Return the (X, Y) coordinate for the center point of the cell that contains the specified text.  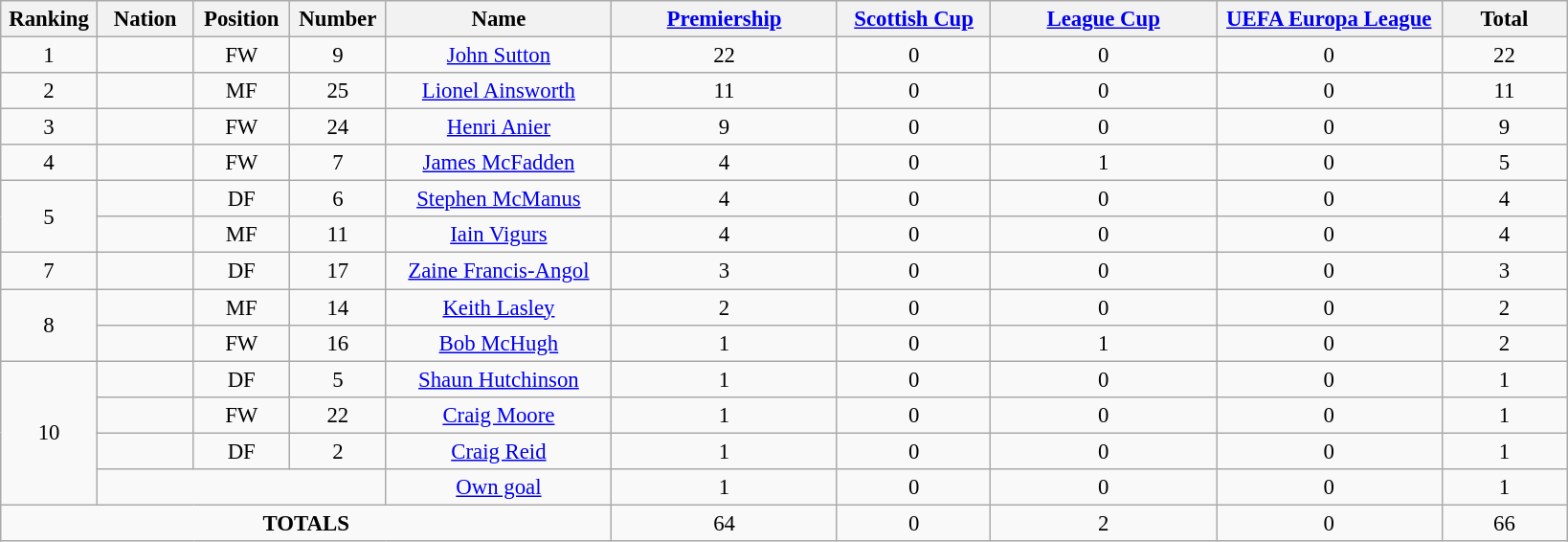
Ranking (50, 19)
Zaine Francis-Angol (499, 271)
Own goal (499, 487)
24 (339, 127)
Iain Vigurs (499, 235)
Shaun Hutchinson (499, 379)
Keith Lasley (499, 307)
25 (339, 91)
Premiership (725, 19)
8 (50, 326)
Nation (146, 19)
Henri Anier (499, 127)
Lionel Ainsworth (499, 91)
Stephen McManus (499, 199)
Craig Reid (499, 451)
17 (339, 271)
John Sutton (499, 56)
66 (1505, 523)
Name (499, 19)
Bob McHugh (499, 343)
Scottish Cup (913, 19)
Position (241, 19)
TOTALS (306, 523)
Craig Moore (499, 415)
James McFadden (499, 163)
Number (339, 19)
14 (339, 307)
6 (339, 199)
16 (339, 343)
UEFA Europa League (1329, 19)
Total (1505, 19)
League Cup (1104, 19)
10 (50, 433)
64 (725, 523)
